For the text-containing cell, return its midpoint in (X, Y) coordinate format. 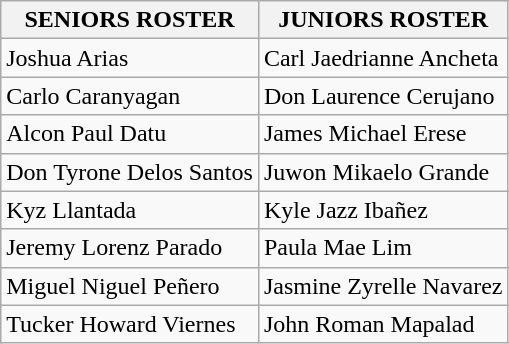
SENIORS ROSTER (130, 20)
Paula Mae Lim (383, 248)
Kyz Llantada (130, 210)
James Michael Erese (383, 134)
Alcon Paul Datu (130, 134)
Jeremy Lorenz Parado (130, 248)
Kyle Jazz Ibañez (383, 210)
Don Laurence Cerujano (383, 96)
JUNIORS ROSTER (383, 20)
Juwon Mikaelo Grande (383, 172)
Jasmine Zyrelle Navarez (383, 286)
Carlo Caranyagan (130, 96)
Tucker Howard Viernes (130, 324)
Miguel Niguel Peñero (130, 286)
Don Tyrone Delos Santos (130, 172)
John Roman Mapalad (383, 324)
Joshua Arias (130, 58)
Carl Jaedrianne Ancheta (383, 58)
